Search for the cell housing the specified text and yield its [X, Y] center coordinate. 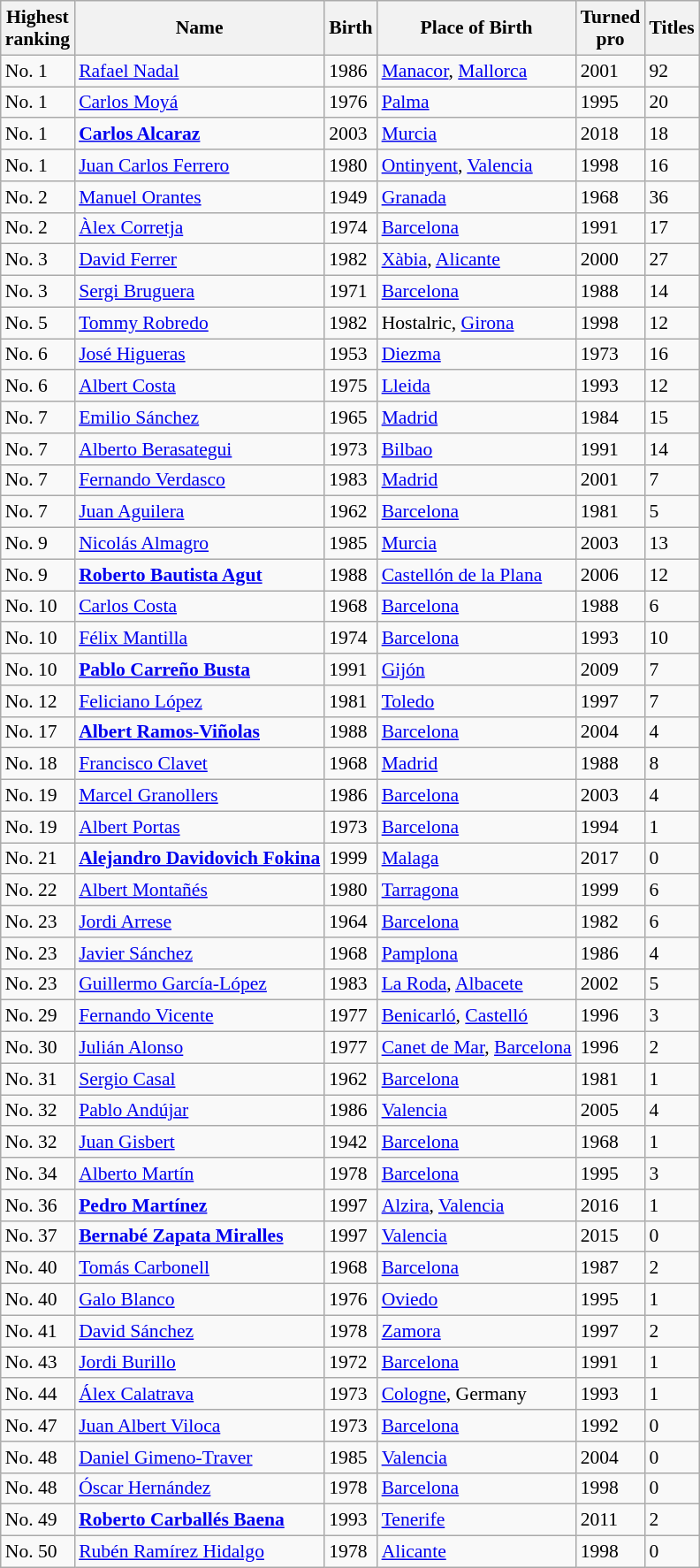
92 [672, 71]
Birth [350, 28]
17 [672, 228]
No. 43 [37, 1363]
1987 [611, 1268]
18 [672, 134]
No. 31 [37, 1079]
Tomás Carbonell [200, 1268]
Alzira, Valencia [477, 1205]
Carlos Alcaraz [200, 134]
No. 21 [37, 859]
Albert Montañés [200, 891]
Rubén Ramírez Hidalgo [200, 1552]
Julián Alonso [200, 1048]
No. 17 [37, 732]
1992 [611, 1426]
Albert Portas [200, 827]
No. 18 [37, 764]
Pablo Andújar [200, 1111]
Place of Birth [477, 28]
2018 [611, 134]
Highestranking [37, 28]
Nicolás Almagro [200, 544]
Fernando Vicente [200, 1016]
Oviedo [477, 1300]
Bilbao [477, 449]
Alicante [477, 1552]
Juan Carlos Ferrero [200, 165]
Alberto Martín [200, 1174]
Emilio Sánchez [200, 417]
Palma [477, 103]
1953 [350, 355]
2011 [611, 1520]
Daniel Gimeno-Traver [200, 1457]
No. 5 [37, 323]
Xàbia, Alicante [477, 260]
Guillermo García-López [200, 984]
No. 29 [37, 1016]
2000 [611, 260]
Manuel Orantes [200, 197]
No. 41 [37, 1331]
Albert Costa [200, 386]
Óscar Hernández [200, 1488]
Carlos Moyá [200, 103]
No. 47 [37, 1426]
Canet de Mar, Barcelona [477, 1048]
Gijón [477, 669]
No. 36 [37, 1205]
Álex Calatrava [200, 1395]
Malaga [477, 859]
Castellón de la Plana [477, 575]
No. 49 [37, 1520]
Félix Mantilla [200, 639]
Javier Sánchez [200, 953]
Fernando Verdasco [200, 480]
No. 50 [37, 1552]
2009 [611, 669]
1964 [350, 922]
Juan Aguilera [200, 512]
Juan Albert Viloca [200, 1426]
36 [672, 197]
No. 30 [37, 1048]
1975 [350, 386]
Galo Blanco [200, 1300]
Titles [672, 28]
Àlex Corretja [200, 228]
Alejandro Davidovich Fokina [200, 859]
Pedro Martínez [200, 1205]
Tarragona [477, 891]
Manacor, Mallorca [477, 71]
No. 22 [37, 891]
David Sánchez [200, 1331]
Pamplona [477, 953]
David Ferrer [200, 260]
1994 [611, 827]
Ontinyent, Valencia [477, 165]
2002 [611, 984]
Roberto Bautista Agut [200, 575]
Jordi Arrese [200, 922]
1984 [611, 417]
Pablo Carreño Busta [200, 669]
27 [672, 260]
José Higueras [200, 355]
Turnedpro [611, 28]
1965 [350, 417]
8 [672, 764]
10 [672, 639]
Bernabé Zapata Miralles [200, 1236]
Toledo [477, 701]
15 [672, 417]
2005 [611, 1111]
La Roda, Albacete [477, 984]
1972 [350, 1363]
Sergio Casal [200, 1079]
1971 [350, 292]
Marcel Granollers [200, 796]
1942 [350, 1143]
Sergi Bruguera [200, 292]
2017 [611, 859]
Lleida [477, 386]
No. 44 [37, 1395]
Francisco Clavet [200, 764]
13 [672, 544]
Roberto Carballés Baena [200, 1520]
Albert Ramos-Viñolas [200, 732]
1949 [350, 197]
20 [672, 103]
Name [200, 28]
Feliciano López [200, 701]
Tenerife [477, 1520]
2016 [611, 1205]
Carlos Costa [200, 607]
2006 [611, 575]
Juan Gisbert [200, 1143]
2015 [611, 1236]
Jordi Burillo [200, 1363]
Zamora [477, 1331]
Diezma [477, 355]
Benicarló, Castelló [477, 1016]
Hostalric, Girona [477, 323]
No. 37 [37, 1236]
No. 12 [37, 701]
Rafael Nadal [200, 71]
No. 34 [37, 1174]
Alberto Berasategui [200, 449]
Tommy Robredo [200, 323]
Granada [477, 197]
Cologne, Germany [477, 1395]
